Return (x, y) of the center of cell containing provided text 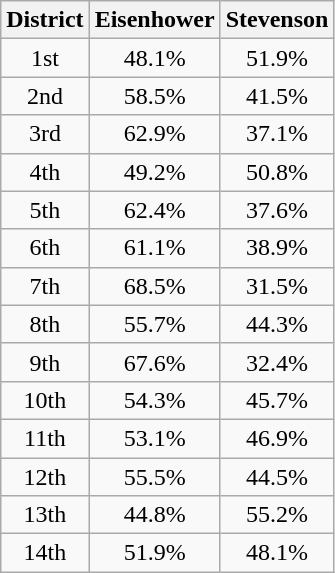
6th (45, 248)
32.4% (277, 362)
1st (45, 58)
67.6% (154, 362)
46.9% (277, 438)
55.2% (277, 515)
61.1% (154, 248)
44.8% (154, 515)
12th (45, 477)
9th (45, 362)
37.1% (277, 134)
45.7% (277, 400)
8th (45, 324)
4th (45, 172)
44.5% (277, 477)
Eisenhower (154, 20)
55.5% (154, 477)
50.8% (277, 172)
53.1% (154, 438)
2nd (45, 96)
41.5% (277, 96)
55.7% (154, 324)
7th (45, 286)
62.4% (154, 210)
62.9% (154, 134)
3rd (45, 134)
37.6% (277, 210)
38.9% (277, 248)
14th (45, 553)
68.5% (154, 286)
5th (45, 210)
44.3% (277, 324)
District (45, 20)
49.2% (154, 172)
13th (45, 515)
58.5% (154, 96)
10th (45, 400)
31.5% (277, 286)
54.3% (154, 400)
Stevenson (277, 20)
11th (45, 438)
